Locate the cell with the specified text and output its [x, y] center coordinate. 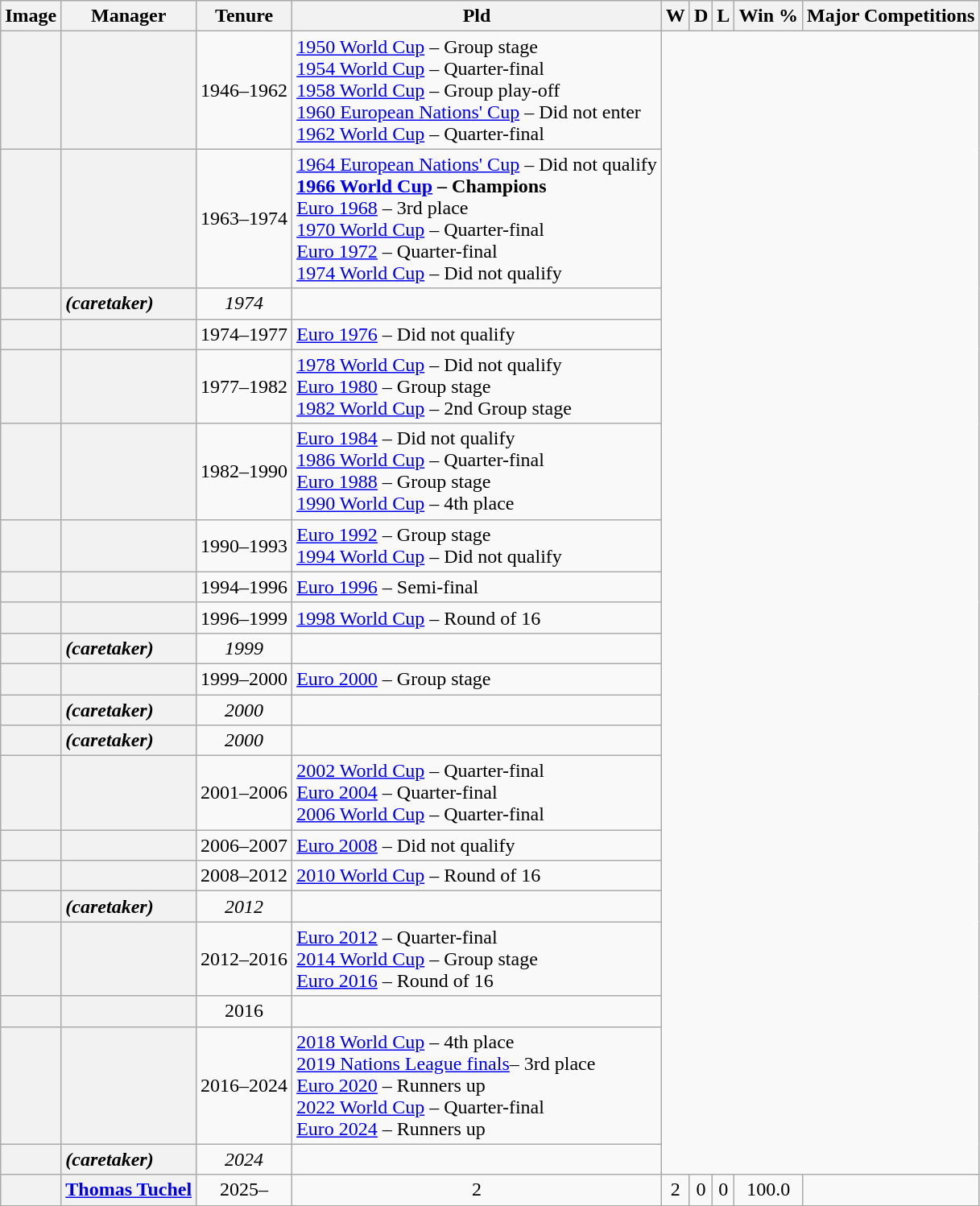
2016 [245, 1011]
2016–2024 [245, 1085]
1982–1990 [245, 472]
Pld [477, 16]
1978 World Cup – Did not qualifyEuro 1980 – Group stage1982 World Cup – 2nd Group stage [477, 386]
2010 World Cup – Round of 16 [477, 876]
Tenure [245, 16]
Win % [768, 16]
1946–1962 [245, 90]
Image [31, 16]
1977–1982 [245, 386]
1974 [245, 304]
2008–2012 [245, 876]
100.0 [768, 1190]
2025– [245, 1190]
2024 [245, 1159]
2006–2007 [245, 845]
2001–2006 [245, 793]
W [675, 16]
Euro 2012 – Quarter-final2014 World Cup – Group stageEuro 2016 – Round of 16 [477, 959]
1999–2000 [245, 679]
Euro 1996 – Semi-final [477, 587]
1998 World Cup – Round of 16 [477, 617]
2012 [245, 907]
L [723, 16]
Euro 1992 – Group stage1994 World Cup – Did not qualify [477, 546]
Euro 1976 – Did not qualify [477, 334]
1990–1993 [245, 546]
1994–1996 [245, 587]
Thomas Tuchel [129, 1190]
1974–1977 [245, 334]
Euro 2008 – Did not qualify [477, 845]
2002 World Cup – Quarter-finalEuro 2004 – Quarter-final2006 World Cup – Quarter-final [477, 793]
Euro 1984 – Did not qualify1986 World Cup – Quarter-finalEuro 1988 – Group stage1990 World Cup – 4th place [477, 472]
Euro 2000 – Group stage [477, 679]
1963–1974 [245, 219]
D [701, 16]
Major Competitions [891, 16]
2012–2016 [245, 959]
2018 World Cup – 4th place2019 Nations League finals– 3rd placeEuro 2020 – Runners up2022 World Cup – Quarter-finalEuro 2024 – Runners up [477, 1085]
Manager [129, 16]
1999 [245, 648]
1996–1999 [245, 617]
